Identify which cell holds the provided text, then report its [X, Y] central coordinate. 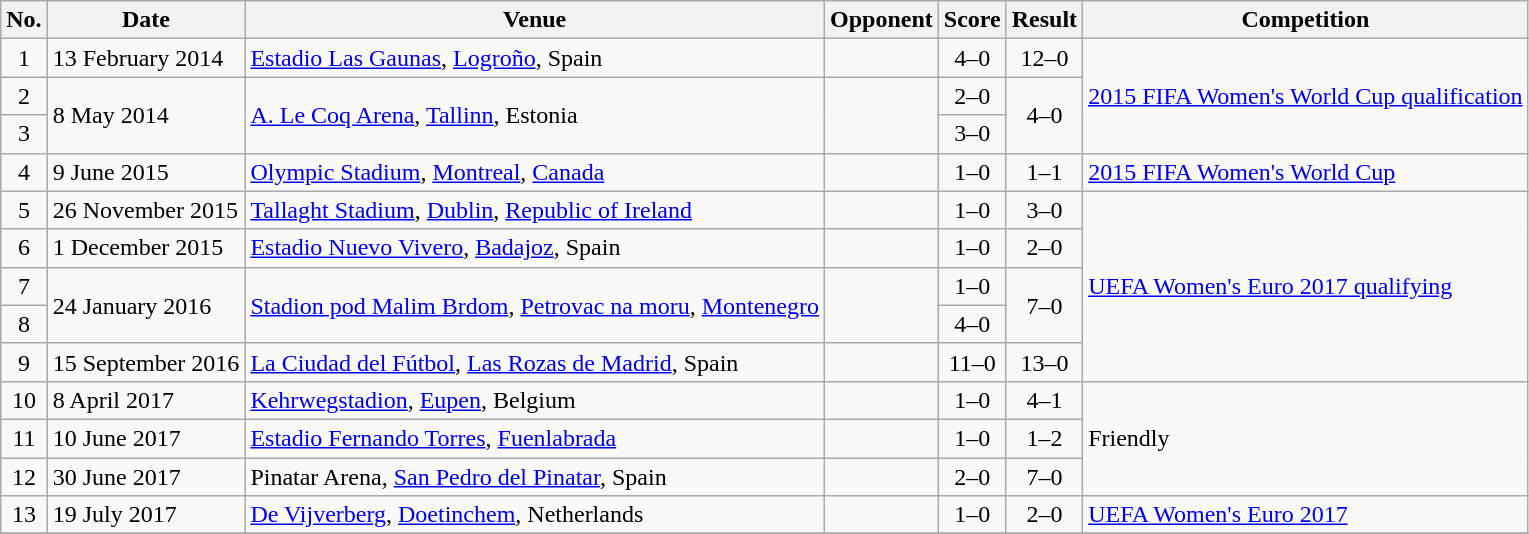
24 January 2016 [146, 305]
5 [24, 210]
13 [24, 515]
Score [972, 20]
Pinatar Arena, San Pedro del Pinatar, Spain [535, 477]
2015 FIFA Women's World Cup [1306, 172]
3 [24, 134]
26 November 2015 [146, 210]
2 [24, 96]
9 [24, 362]
9 June 2015 [146, 172]
Estadio Fernando Torres, Fuenlabrada [535, 438]
12–0 [1044, 58]
De Vijverberg, Doetinchem, Netherlands [535, 515]
Kehrwegstadion, Eupen, Belgium [535, 400]
6 [24, 248]
11 [24, 438]
11–0 [972, 362]
2015 FIFA Women's World Cup qualification [1306, 96]
UEFA Women's Euro 2017 qualifying [1306, 286]
1 [24, 58]
12 [24, 477]
4–1 [1044, 400]
Stadion pod Malim Brdom, Petrovac na moru, Montenegro [535, 305]
8 [24, 324]
10 June 2017 [146, 438]
1–1 [1044, 172]
4 [24, 172]
30 June 2017 [146, 477]
Tallaght Stadium, Dublin, Republic of Ireland [535, 210]
Venue [535, 20]
Result [1044, 20]
La Ciudad del Fútbol, Las Rozas de Madrid, Spain [535, 362]
10 [24, 400]
1–2 [1044, 438]
Estadio Nuevo Vivero, Badajoz, Spain [535, 248]
15 September 2016 [146, 362]
Opponent [882, 20]
8 May 2014 [146, 115]
13–0 [1044, 362]
Olympic Stadium, Montreal, Canada [535, 172]
19 July 2017 [146, 515]
1 December 2015 [146, 248]
A. Le Coq Arena, Tallinn, Estonia [535, 115]
7 [24, 286]
13 February 2014 [146, 58]
UEFA Women's Euro 2017 [1306, 515]
No. [24, 20]
8 April 2017 [146, 400]
Competition [1306, 20]
Date [146, 20]
Friendly [1306, 438]
Estadio Las Gaunas, Logroño, Spain [535, 58]
